Determine the [x, y] coordinate at the center of the cell enclosing the given text.  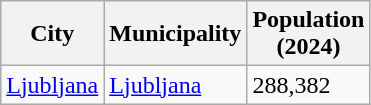
City [52, 34]
288,382 [308, 85]
Population(2024) [308, 34]
Municipality [176, 34]
